Return [X, Y] of the center of cell containing provided text 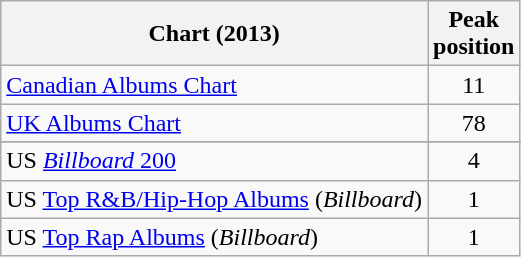
US Billboard 200 [214, 161]
Peakposition [474, 34]
78 [474, 123]
US Top R&B/Hip-Hop Albums (Billboard) [214, 199]
US Top Rap Albums (Billboard) [214, 237]
UK Albums Chart [214, 123]
4 [474, 161]
Canadian Albums Chart [214, 85]
Chart (2013) [214, 34]
11 [474, 85]
